Return [x, y] of the center of cell containing provided text 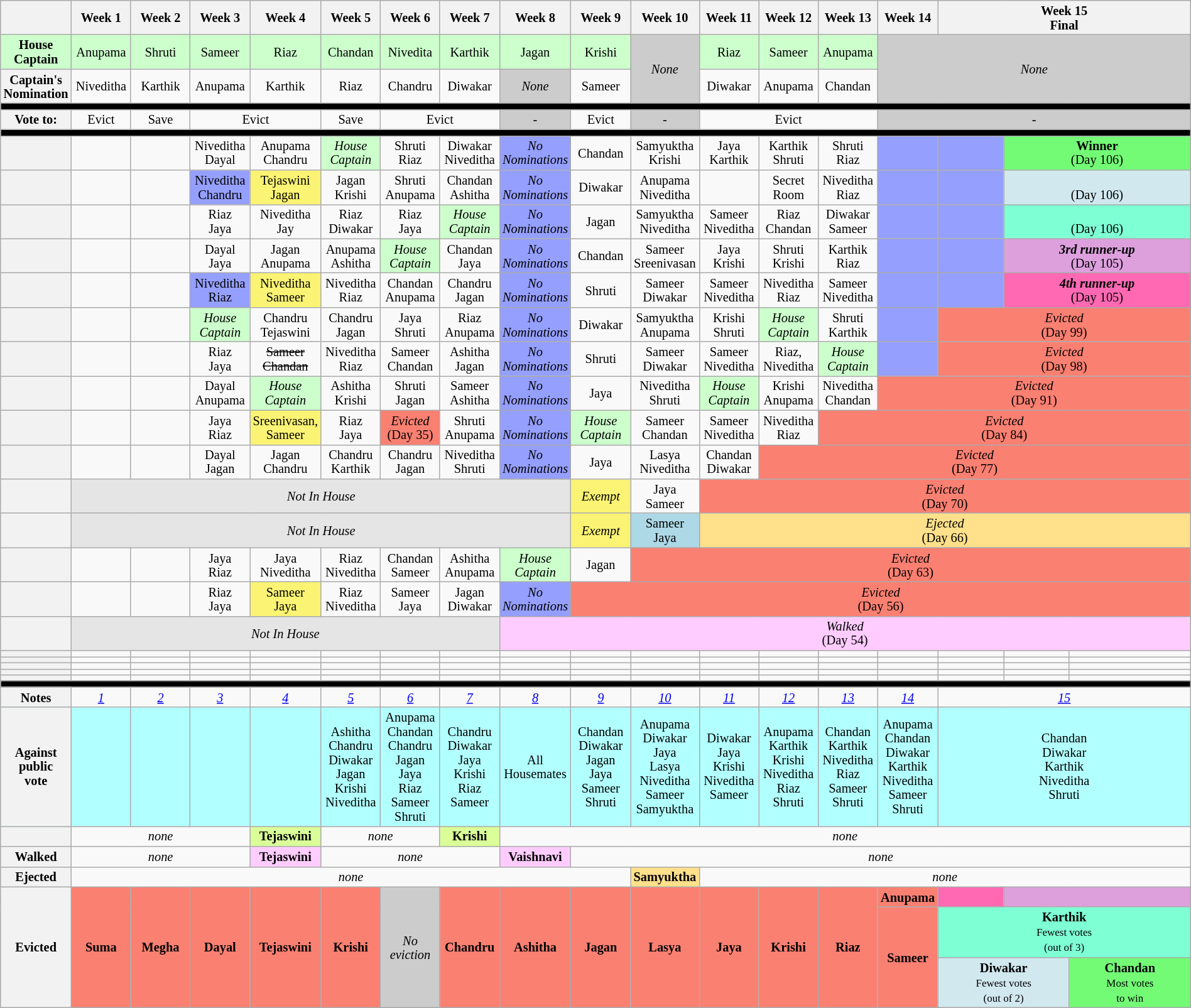
Week 8 [535, 18]
SamyukthaNiveditha [665, 221]
AshithaAnupama [470, 565]
ChandanDiwakarJaganJayaSameerShruti [601, 767]
15 [1064, 697]
KarthikFewest votes(out of 3) [1064, 932]
7 [470, 697]
SameerSreenivasan [665, 256]
Noeviction [411, 947]
KrishiAnupama [789, 393]
Evicted(Day 35) [411, 427]
AnupamaChandanChandruJaganJayaRiazSameerShruti [411, 767]
JayaNiveditha [285, 565]
JayaShruti [411, 324]
12 [789, 697]
Evicted(Day 77) [975, 462]
ChandanDiwakarKarthikNivedithaShruti [1064, 767]
Suma [102, 947]
AshithaKrishi [351, 393]
AnupamaNiveditha [665, 187]
Evicted(Day 98) [1064, 359]
6 [411, 697]
RiazDiwakar [351, 221]
ChandanAshitha [470, 187]
AnupamaKarthikKrishiNivedithaRiazShruti [789, 767]
Week 13 [848, 18]
Week 2 [161, 18]
Ejected(Day 66) [945, 530]
Notes [36, 697]
Niveditha [102, 87]
SameerAshitha [470, 393]
Vaishnavi [535, 857]
Week 11 [729, 18]
ChandruDiwakarJayaKrishiRiazSameer [470, 767]
Week 14 [908, 18]
NivedithaChandru [220, 187]
House Captain [36, 51]
Ashitha [535, 947]
3 [220, 697]
8 [535, 697]
Week 3 [220, 18]
LasyaNiveditha [665, 462]
NivedithaDayal [220, 153]
Jagan Chandru [285, 462]
Winner(Day 106) [1097, 153]
Week 6 [411, 18]
Walked [36, 857]
ChandanDiwakar [729, 462]
Dayal [220, 947]
KarthikRiaz [848, 256]
Evicted(Day 56) [881, 599]
ShrutiKarthik [848, 324]
Week 10 [665, 18]
KarthikShruti [789, 153]
ChandruTejaswini [285, 324]
Vote to: [36, 119]
Week 15Final [1064, 18]
NivedithaSameer [285, 290]
DayalJagan [220, 462]
Megha [161, 947]
DayalAnupama [220, 393]
DiwakarJayaKrishiNivedithaSameer [729, 767]
ChandanAnupama [411, 290]
JaganDiwakar [470, 599]
NivedithaJay [285, 221]
1 [102, 697]
JaganKrishi [351, 187]
Evicted(Day 99) [1064, 324]
DiwakarSameer [848, 221]
AnupamaChandanDiwakarKarthikNivedithaSameerShruti [908, 767]
Riaz,Niveditha [789, 359]
ChandanJaya [470, 256]
Evicted(Day 84) [1004, 427]
4th runner-up(Day 105) [1097, 290]
ChandanSameer [411, 565]
AshithaChandruDiwakarJaganKrishiNiveditha [351, 767]
RiazAnupama [470, 324]
Captain's Nomination [36, 87]
13 [848, 697]
Nivedita [411, 51]
Week 1 [102, 18]
KrishiShruti [729, 324]
Week 4 [285, 18]
ShrutiKrishi [789, 256]
JayaSameer [665, 496]
RiazChandan [789, 221]
Week 5 [351, 18]
4 [285, 697]
ChandanMost votesto win [1129, 982]
9 [601, 697]
AnupamaAshitha [351, 256]
Week 12 [789, 18]
Week 9 [601, 18]
Walked(Day 54) [845, 633]
DayalJaya [220, 256]
NivedithaChandan [848, 393]
2 [161, 697]
All Housemates [535, 767]
10 [665, 697]
AnupamaDiwakarJayaLasyaNivedithaSameerSamyuktha [665, 767]
Lasya [665, 947]
TejaswiniJagan [285, 187]
JaganAnupama [285, 256]
11 [729, 697]
Sreenivasan,Sameer [285, 427]
SamyukthaAnupama [665, 324]
AshithaJagan [470, 359]
14 [908, 697]
Week 7 [470, 18]
3rd runner-up(Day 105) [1097, 256]
AnupamaChandru [285, 153]
SecretRoom [789, 187]
ChandanKarthikNivedithaRiazSameerShruti [848, 767]
Evicted(Day 70) [945, 496]
Againstpublicvote [36, 767]
ShrutiJagan [411, 393]
DiwakarFewest votes(out of 2) [1004, 982]
Evicted(Day 91) [1034, 393]
5 [351, 697]
JayaKarthik [729, 153]
ChandruKarthik [351, 462]
Evicted(Day 63) [911, 565]
Ejected [36, 877]
JayaKrishi [729, 256]
SamyukthaKrishi [665, 153]
DiwakarNiveditha [470, 153]
Samyuktha [665, 877]
Evicted [36, 947]
